Capture the cell that displays the provided text and extract its [x, y] central coordinate. 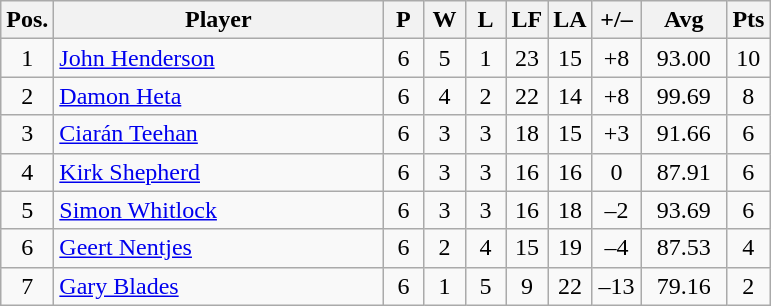
99.69 [684, 96]
Kirk Shepherd [218, 172]
19 [570, 248]
Player [218, 20]
P [404, 20]
93.00 [684, 58]
79.16 [684, 286]
Pos. [28, 20]
0 [616, 172]
Avg [684, 20]
7 [28, 286]
LA [570, 20]
Pts [748, 20]
93.69 [684, 210]
87.91 [684, 172]
10 [748, 58]
8 [748, 96]
John Henderson [218, 58]
Ciarán Teehan [218, 134]
LF [527, 20]
–2 [616, 210]
Damon Heta [218, 96]
9 [527, 286]
W [444, 20]
–4 [616, 248]
14 [570, 96]
91.66 [684, 134]
Gary Blades [218, 286]
23 [527, 58]
87.53 [684, 248]
L [486, 20]
Geert Nentjes [218, 248]
–13 [616, 286]
Simon Whitlock [218, 210]
+3 [616, 134]
+/– [616, 20]
